Return [x, y] of the center of cell containing provided text 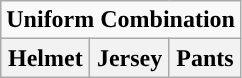
Uniform Combination [121, 20]
Jersey [130, 58]
Helmet [46, 58]
Pants [204, 58]
